Capture the cell that displays the provided text and extract its [X, Y] central coordinate. 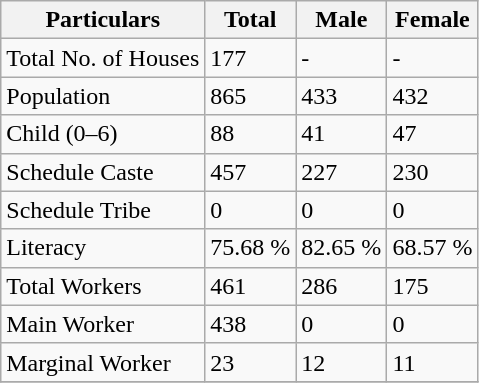
175 [432, 286]
Total Workers [103, 286]
Marginal Worker [103, 362]
Total [250, 20]
41 [342, 134]
23 [250, 362]
Particulars [103, 20]
286 [342, 286]
438 [250, 324]
Total No. of Houses [103, 58]
Child (0–6) [103, 134]
Main Worker [103, 324]
Female [432, 20]
75.68 % [250, 248]
47 [432, 134]
Male [342, 20]
457 [250, 172]
Schedule Tribe [103, 210]
865 [250, 96]
68.57 % [432, 248]
82.65 % [342, 248]
433 [342, 96]
461 [250, 286]
Schedule Caste [103, 172]
227 [342, 172]
11 [432, 362]
12 [342, 362]
432 [432, 96]
Literacy [103, 248]
230 [432, 172]
Population [103, 96]
177 [250, 58]
88 [250, 134]
